Locate the cell with the specified text and output its [X, Y] center coordinate. 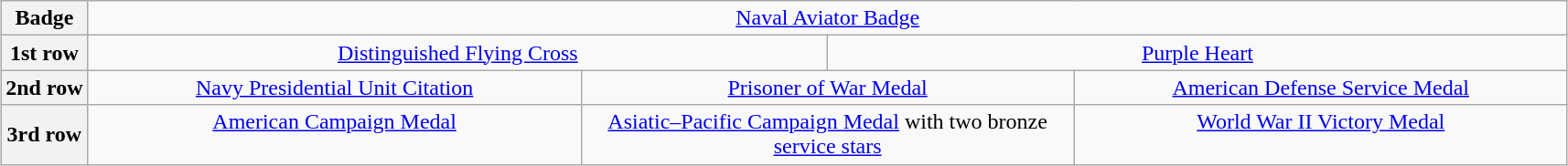
Navy Presidential Unit Citation [335, 88]
World War II Victory Medal [1321, 135]
Badge [44, 18]
American Campaign Medal [335, 135]
1st row [44, 53]
Prisoner of War Medal [827, 88]
American Defense Service Medal [1321, 88]
Naval Aviator Badge [827, 18]
2nd row [44, 88]
Asiatic–Pacific Campaign Medal with two bronze service stars [827, 135]
Purple Heart [1198, 53]
3rd row [44, 135]
Distinguished Flying Cross [457, 53]
